Search for the cell housing the specified text and yield its [x, y] center coordinate. 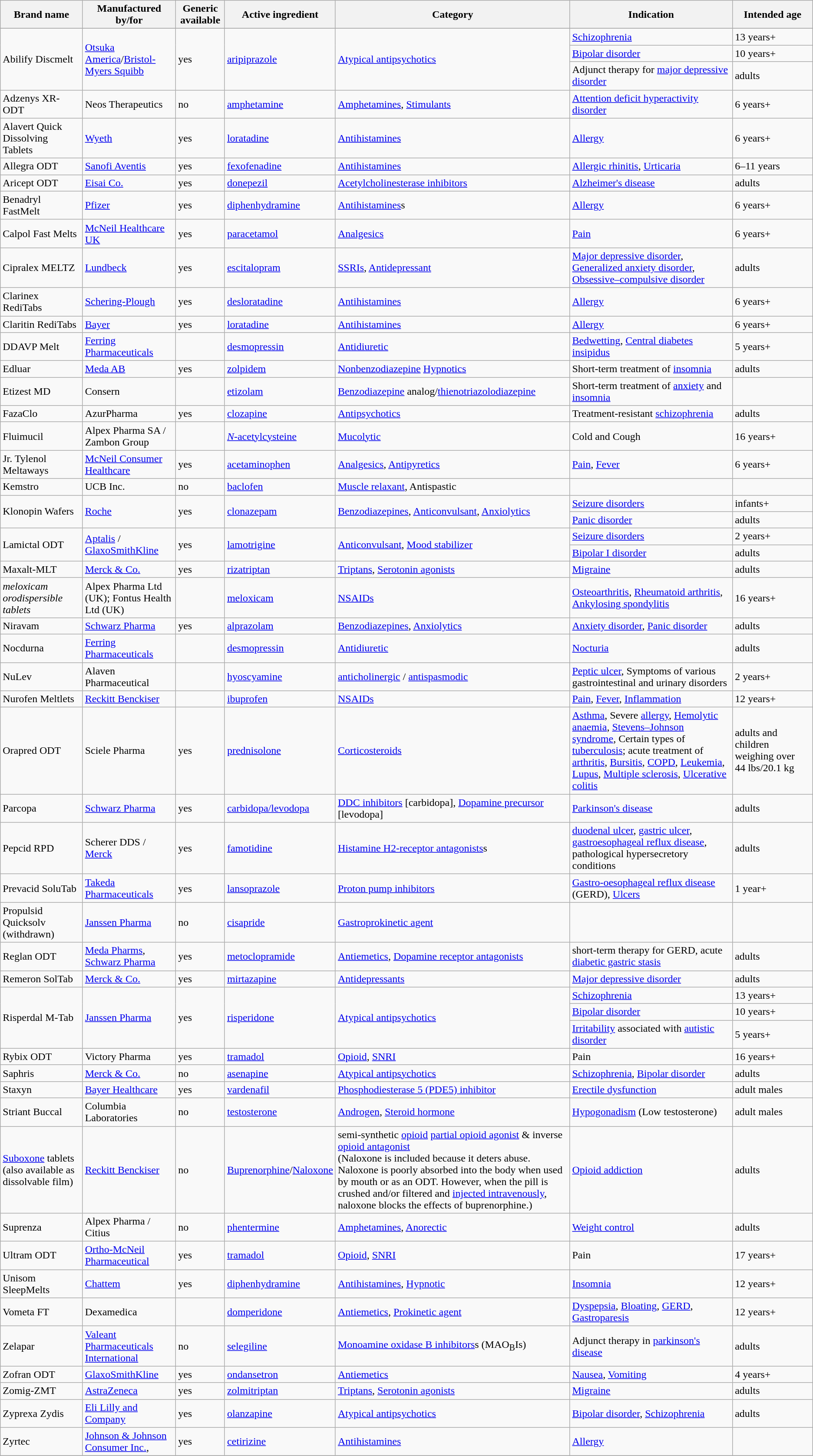
FazaClo [42, 414]
Prevacid SoluTab [42, 888]
Eisai Co. [129, 183]
mirtazapine [280, 979]
4 years+ [773, 1374]
Etizest MD [42, 392]
lansoprazole [280, 888]
Major depressive disorder [651, 979]
AzurPharma [129, 414]
asenapine [280, 1073]
Alzheimer's disease [651, 183]
Bipolar disorder, Schizophrenia [651, 1413]
Columbia Laboratories [129, 1112]
Analgesics, Antipyretics [453, 465]
Bedwetting, Central diabetes insipidus [651, 347]
Victory Pharma [129, 1057]
Ortho-McNeil Pharmaceutical [129, 1256]
Reglan ODT [42, 956]
Bayer [129, 324]
hyoscyamine [280, 677]
Wyeth [129, 138]
Suprenza [42, 1227]
Neos Therapeutics [129, 104]
Johnson & Johnson Consumer Inc., [129, 1442]
Nausea, Vomiting [651, 1374]
Aricept ODT [42, 183]
DDAVP Melt [42, 347]
metoclopramide [280, 956]
McNeil Healthcare UK [129, 234]
Antihistaminess [453, 205]
Edluar [42, 369]
Proton pump inhibitors [453, 888]
Osteoarthritis, Rheumatoid arthritis, Ankylosing spondylitis [651, 598]
adults and children weighing over 44 lbs/20.1 kg [773, 751]
infants+ [773, 503]
Bayer Healthcare [129, 1090]
Antidepressants [453, 979]
Schering-Plough [129, 301]
duodenal ulcer, gastric ulcer, gastroesophageal reflux disease, pathological hypersecretory conditions [651, 849]
ondansetron [280, 1374]
Adjunct therapy in parkinson's disease [651, 1346]
Kemstro [42, 487]
Anticonvulsant, Mood stabilizer [453, 545]
Allergic rhinitis, Urticaria [651, 166]
Risperdal M-Tab [42, 1018]
Parkinson's disease [651, 809]
desloratadine [280, 301]
Aptalis / GlaxoSmithKline [129, 545]
Pepcid RPD [42, 849]
Schizophrenia, Bipolar disorder [651, 1073]
Takeda Pharmaceuticals [129, 888]
escitalopram [280, 267]
short-term therapy for GERD, acute diabetic gastric stasis [651, 956]
domperidone [280, 1312]
Antiemetics, Dopamine receptor antagonists [453, 956]
Staxyn [42, 1090]
Saphris [42, 1073]
Pain, Fever [651, 465]
Opioid addiction [651, 1170]
1 year+ [773, 888]
Alaven Pharmaceutical [129, 677]
Sanofi Aventis [129, 166]
vardenafil [280, 1090]
Indication [651, 15]
Lundbeck [129, 267]
Zelapar [42, 1346]
Vometa FT [42, 1312]
Hypogonadism (Low testosterone) [651, 1112]
rizatriptan [280, 569]
Panic disorder [651, 520]
Meda AB [129, 369]
Major depressive disorder, Generalized anxiety disorder, Obsessive–compulsive disorder [651, 267]
Muscle relaxant, Antispastic [453, 487]
Eli Lilly and Company [129, 1413]
Benzodiazepine analog/thienotriazolodiazepine [453, 392]
Valeant Pharmaceuticals International [129, 1346]
Fluimucil [42, 436]
Weight control [651, 1227]
Anxiety disorder, Panic disorder [651, 626]
Zofran ODT [42, 1374]
AstraZeneca [129, 1391]
Roche [129, 512]
Clarinex RediTabs [42, 301]
Klonopin Wafers [42, 512]
Adjunct therapy for major depressive disorder [651, 76]
UCB Inc. [129, 487]
Abilify Discmelt [42, 59]
Benzodiazepines, Anxiolytics [453, 626]
Antihistamines, Hypnotic [453, 1284]
Striant Buccal [42, 1112]
Histamine H2-receptor antagonistss [453, 849]
Dexamedica [129, 1312]
NuLev [42, 677]
Active ingredient [280, 15]
Gastroprokinetic agent [453, 922]
Consern [129, 392]
Short-term treatment of insomnia [651, 369]
Lamictal ODT [42, 545]
fexofenadine [280, 166]
Intended age [773, 15]
Jr. Tylenol Meltaways [42, 465]
clozapine [280, 414]
Propulsid Quicksolv (withdrawn) [42, 922]
Zyprexa Zydis [42, 1413]
Benzodiazepines, Anticonvulsant, Anxiolytics [453, 512]
Gastro-oesophageal reflux disease (GERD), Ulcers [651, 888]
Acetylcholinesterase inhibitors [453, 183]
Treatment-resistant schizophrenia [651, 414]
Otsuka America/Bristol-Myers Squibb [129, 59]
anticholinergic / antispasmodic [453, 677]
Sciele Pharma [129, 751]
Bipolar I disorder [651, 553]
Claritin RediTabs [42, 324]
McNeil Consumer Healthcare [129, 465]
zolmitriptan [280, 1391]
Alpex Pharma SA / Zambon Group [129, 436]
Parcopa [42, 809]
Generic available [201, 15]
cisapride [280, 922]
baclofen [280, 487]
Niravam [42, 626]
Erectile dysfunction [651, 1090]
Scherer DDS / Merck [129, 849]
Pfizer [129, 205]
Category [453, 15]
Calpol Fast Melts [42, 234]
paracetamol [280, 234]
donepezil [280, 183]
Insomnia [651, 1284]
Amphetamines, Stimulants [453, 104]
lamotrigine [280, 545]
Nurofen Meltlets [42, 699]
GlaxoSmithKline [129, 1374]
Alavert Quick Dissolving Tablets [42, 138]
Peptic ulcer, Symptoms of various gastrointestinal and urinary disorders [651, 677]
Cipralex MELTZ [42, 267]
Short-term treatment of anxiety and insomnia [651, 392]
Monoamine oxidase B inhibitorss (MAOBIs) [453, 1346]
alprazolam [280, 626]
testosterone [280, 1112]
Chattem [129, 1284]
Adzenys XR-ODT [42, 104]
Remeron SolTab [42, 979]
Dyspepsia, Bloating, GERD, Gastroparesis [651, 1312]
selegiline [280, 1346]
meloxicam orodispersible tablets [42, 598]
Meda Pharms, Schwarz Pharma [129, 956]
Orapred ODT [42, 751]
Mucolytic [453, 436]
Brand name [42, 15]
Suboxone tablets (also available as dissolvable film) [42, 1170]
ibuprofen [280, 699]
Alpex Pharma / Citius [129, 1227]
Allegra ODT [42, 166]
Corticosteroids [453, 751]
Pain, Fever, Inflammation [651, 699]
Androgen, Steroid hormone [453, 1112]
Amphetamines, Anorectic [453, 1227]
Unisom SleepMelts [42, 1284]
Antiemetics [453, 1374]
cetirizine [280, 1442]
Attention deficit hyperactivity disorder [651, 104]
17 years+ [773, 1256]
Irritability associated with autistic disorder [651, 1034]
Cold and Cough [651, 436]
risperidone [280, 1018]
Analgesics [453, 234]
DDC inhibitors [carbidopa], Dopamine precursor [levodopa] [453, 809]
Nonbenzodiazepine Hypnotics [453, 369]
Buprenorphine/Naloxone [280, 1170]
meloxicam [280, 598]
Antipsychotics [453, 414]
Zomig-ZMT [42, 1391]
etizolam [280, 392]
acetaminophen [280, 465]
6–11 years [773, 166]
Maxalt-MLT [42, 569]
Ultram ODT [42, 1256]
amphetamine [280, 104]
aripiprazole [280, 59]
Phosphodiesterase 5 (PDE5) inhibitor [453, 1090]
Nocdurna [42, 648]
famotidine [280, 849]
zolpidem [280, 369]
carbidopa/levodopa [280, 809]
N-acetylcysteine [280, 436]
SSRIs, Antidepressant [453, 267]
Benadryl FastMelt [42, 205]
prednisolone [280, 751]
Rybix ODT [42, 1057]
phentermine [280, 1227]
Antiemetics, Prokinetic agent [453, 1312]
clonazepam [280, 512]
Alpex Pharma Ltd (UK); Fontus Health Ltd (UK) [129, 598]
olanzapine [280, 1413]
Nocturia [651, 648]
Zyrtec [42, 1442]
Manufactured by/for [129, 15]
